Identify which cell holds the provided text, then report its [X, Y] central coordinate. 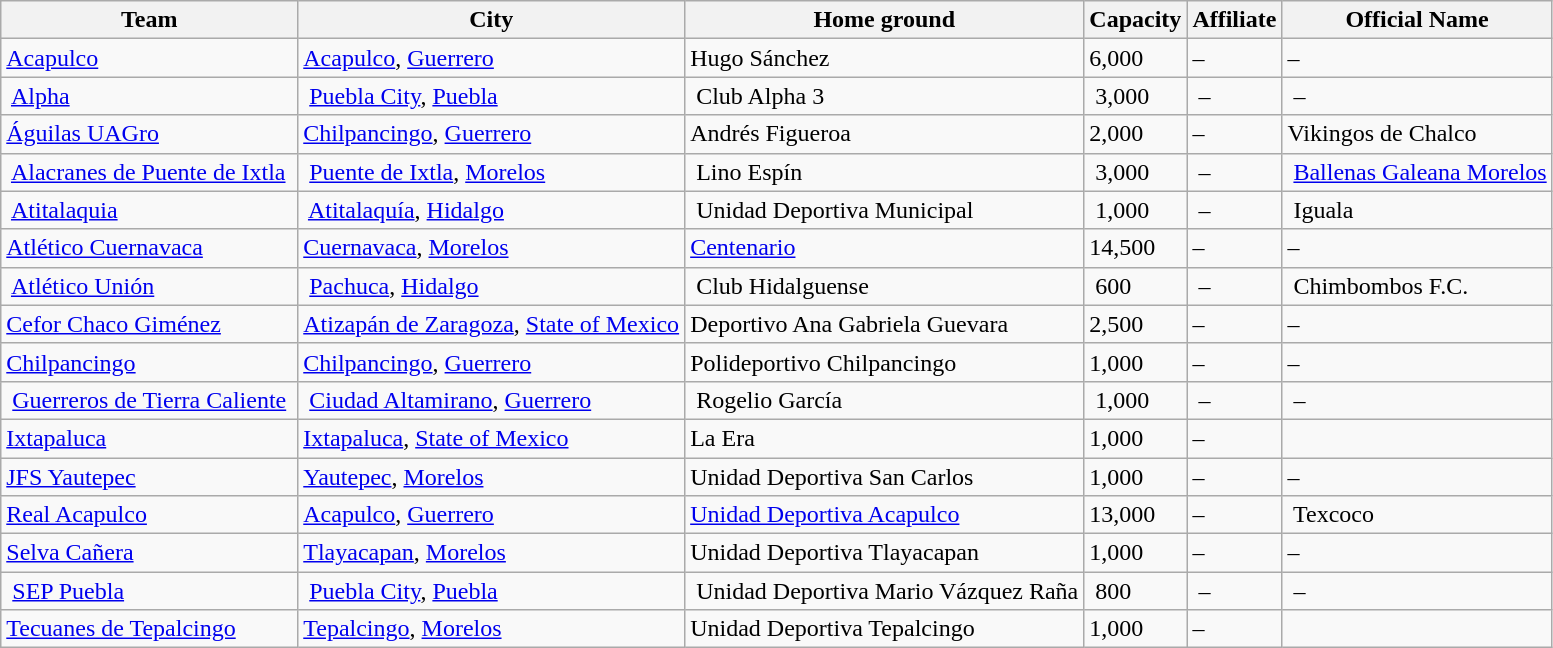
Club Alpha 3 [884, 96]
Chilpancingo [150, 362]
Ixtapaluca [150, 438]
Chimbombos F.C. [1417, 286]
Vikingos de Chalco [1417, 134]
Unidad Deportiva Tlayacapan [884, 553]
Cuernavaca, Morelos [492, 248]
Tlayacapan, Morelos [492, 553]
Tecuanes de Tepalcingo [150, 629]
La Era [884, 438]
Tepalcingo, Morelos [492, 629]
Atlético Unión [150, 286]
Atlético Cuernavaca [150, 248]
Texcoco [1417, 515]
6,000 [1136, 58]
14,500 [1136, 248]
Polideportivo Chilpancingo [884, 362]
Hugo Sánchez [884, 58]
SEP Puebla [150, 591]
Atitalaquía, Hidalgo [492, 210]
Ballenas Galeana Morelos [1417, 172]
Official Name [1417, 20]
Unidad Deportiva Acapulco [884, 515]
City [492, 20]
800 [1136, 591]
2,000 [1136, 134]
Unidad Deportiva Tepalcingo [884, 629]
Yautepec, Morelos [492, 477]
Andrés Figueroa [884, 134]
Atizapán de Zaragoza, State of Mexico [492, 324]
Home ground [884, 20]
Selva Cañera [150, 553]
Alpha [150, 96]
Affiliate [1234, 20]
Alacranes de Puente de Ixtla [150, 172]
JFS Yautepec [150, 477]
2,500 [1136, 324]
Real Acapulco [150, 515]
Centenario [884, 248]
Puente de Ixtla, Morelos [492, 172]
Club Hidalguense [884, 286]
Lino Espín [884, 172]
Unidad Deportiva San Carlos [884, 477]
Ixtapaluca, State of Mexico [492, 438]
Team [150, 20]
Capacity [1136, 20]
13,000 [1136, 515]
Iguala [1417, 210]
Deportivo Ana Gabriela Guevara [884, 324]
Guerreros de Tierra Caliente [150, 400]
Acapulco [150, 58]
Atitalaquia [150, 210]
Águilas UAGro [150, 134]
600 [1136, 286]
Cefor Chaco Giménez [150, 324]
Unidad Deportiva Mario Vázquez Raña [884, 591]
Pachuca, Hidalgo [492, 286]
Rogelio García [884, 400]
Ciudad Altamirano, Guerrero [492, 400]
Unidad Deportiva Municipal [884, 210]
